Scan for the cell matching the given text and deliver its [X, Y] coordinate at center. 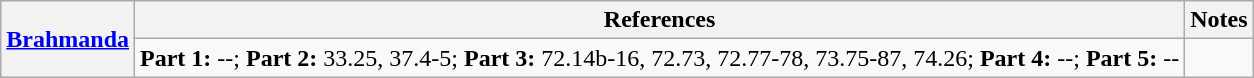
Part 1: --; Part 2: 33.25, 37.4-5; Part 3: 72.14b-16, 72.73, 72.77-78, 73.75-87, 74.26; Part 4: --; Part 5: -- [660, 58]
References [660, 20]
Brahmanda [68, 39]
Notes [1219, 20]
